Search for the cell housing the specified text and yield its (x, y) center coordinate. 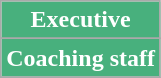
Executive (81, 20)
Coaching staff (81, 58)
